Capture the cell that displays the provided text and extract its [x, y] central coordinate. 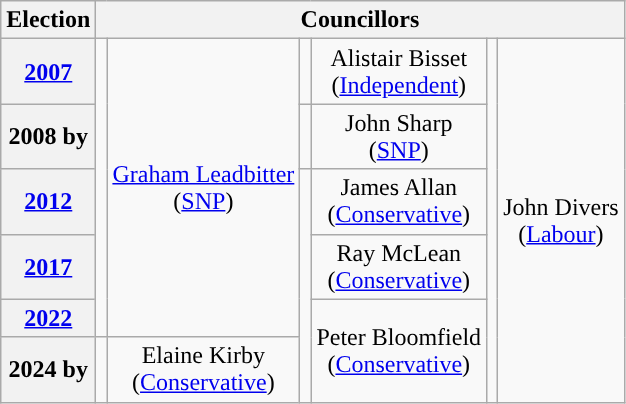
John Sharp(SNP) [399, 136]
John Divers(Labour) [561, 220]
2012 [48, 202]
Peter Bloomfield(Conservative) [399, 350]
Election [48, 20]
2007 [48, 72]
James Allan(Conservative) [399, 202]
Graham Leadbitter(SNP) [204, 188]
Elaine Kirby(Conservative) [204, 370]
2022 [48, 318]
Ray McLean(Conservative) [399, 266]
Alistair Bisset(Independent) [399, 72]
2008 by [48, 136]
2017 [48, 266]
2024 by [48, 370]
Councillors [360, 20]
